Search for the cell housing the specified text and yield its (x, y) center coordinate. 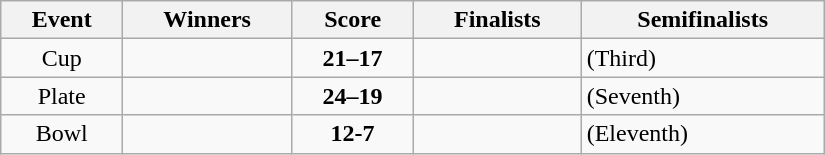
Winners (208, 20)
Plate (62, 96)
Score (353, 20)
12-7 (353, 134)
Semifinalists (702, 20)
24–19 (353, 96)
Cup (62, 58)
(Third) (702, 58)
21–17 (353, 58)
Finalists (498, 20)
(Seventh) (702, 96)
(Eleventh) (702, 134)
Bowl (62, 134)
Event (62, 20)
